Return the [X, Y] coordinate for the center point of the cell that contains the specified text.  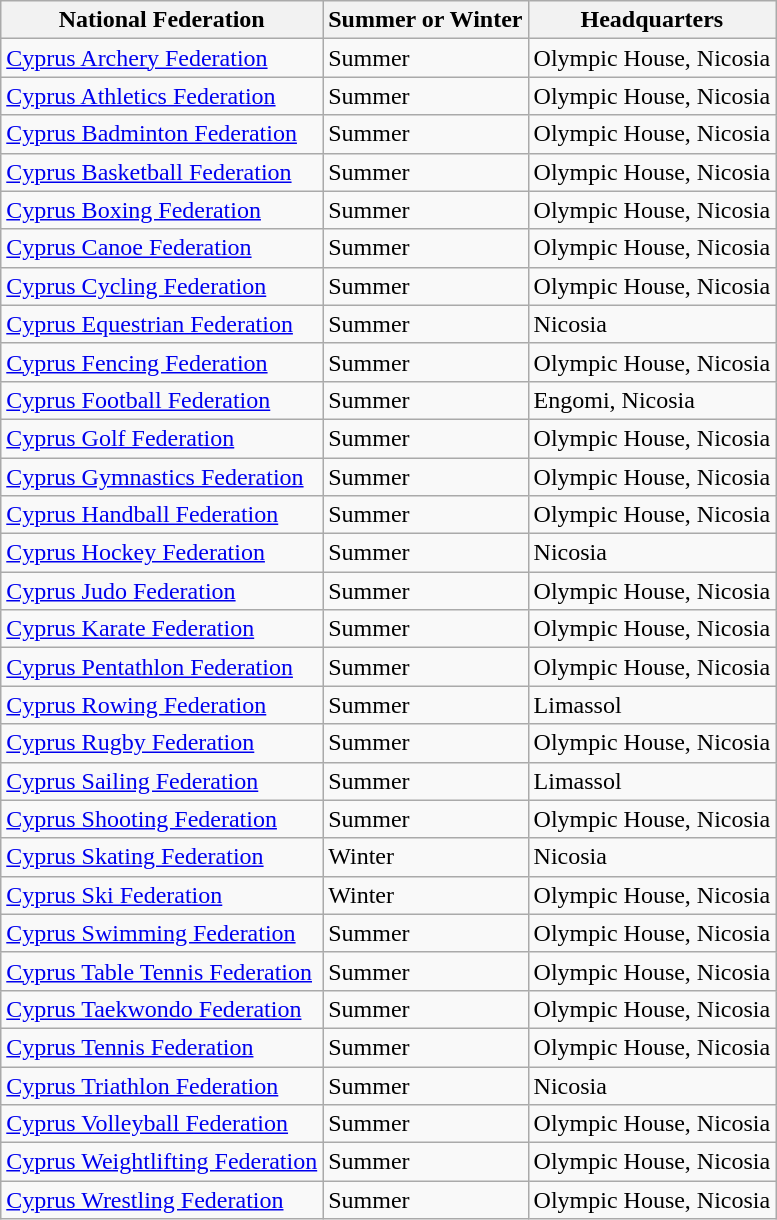
Cyprus Equestrian Federation [162, 324]
Cyprus Triathlon Federation [162, 1085]
Cyprus Athletics Federation [162, 96]
Cyprus Skating Federation [162, 857]
Cyprus Rowing Federation [162, 705]
Cyprus Cycling Federation [162, 286]
Cyprus Canoe Federation [162, 248]
Cyprus Judo Federation [162, 591]
Cyprus Wrestling Federation [162, 1200]
Cyprus Gymnastics Federation [162, 477]
Cyprus Basketball Federation [162, 172]
Cyprus Handball Federation [162, 515]
Headquarters [652, 20]
Cyprus Tennis Federation [162, 1047]
Engomi, Nicosia [652, 400]
National Federation [162, 20]
Cyprus Ski Federation [162, 895]
Cyprus Fencing Federation [162, 362]
Cyprus Badminton Federation [162, 134]
Cyprus Swimming Federation [162, 933]
Cyprus Hockey Federation [162, 553]
Cyprus Pentathlon Federation [162, 667]
Cyprus Weightlifting Federation [162, 1162]
Cyprus Boxing Federation [162, 210]
Cyprus Football Federation [162, 400]
Cyprus Archery Federation [162, 58]
Cyprus Rugby Federation [162, 743]
Cyprus Sailing Federation [162, 781]
Cyprus Taekwondo Federation [162, 1009]
Cyprus Karate Federation [162, 629]
Summer or Winter [426, 20]
Cyprus Volleyball Federation [162, 1124]
Cyprus Table Tennis Federation [162, 971]
Cyprus Golf Federation [162, 438]
Cyprus Shooting Federation [162, 819]
